Extract the [X, Y] coordinate from the center of the cell holding the provided text.  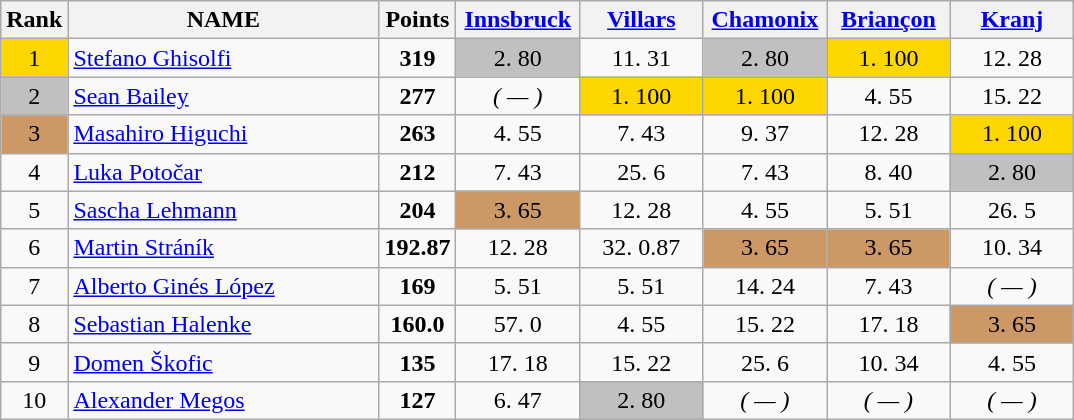
192.87 [418, 248]
Sascha Lehmann [224, 210]
Kranj [1012, 20]
Sean Bailey [224, 96]
Rank [34, 20]
319 [418, 58]
9 [34, 362]
8. 40 [889, 172]
135 [418, 362]
NAME [224, 20]
160.0 [418, 324]
4 [34, 172]
9. 37 [765, 134]
2 [34, 96]
7 [34, 286]
Martin Stráník [224, 248]
Alexander Megos [224, 400]
212 [418, 172]
26. 5 [1012, 210]
Sebastian Halenke [224, 324]
3 [34, 134]
277 [418, 96]
Innsbruck [518, 20]
6. 47 [518, 400]
57. 0 [518, 324]
6 [34, 248]
5 [34, 210]
14. 24 [765, 286]
Villars [642, 20]
Luka Potočar [224, 172]
263 [418, 134]
Alberto Ginés López [224, 286]
Masahiro Higuchi [224, 134]
Stefano Ghisolfi [224, 58]
1 [34, 58]
10 [34, 400]
11. 31 [642, 58]
Points [418, 20]
Chamonix [765, 20]
Domen Škofic [224, 362]
Briançon [889, 20]
32. 0.87 [642, 248]
204 [418, 210]
127 [418, 400]
169 [418, 286]
8 [34, 324]
